Scan for the cell matching the given text and deliver its [X, Y] coordinate at center. 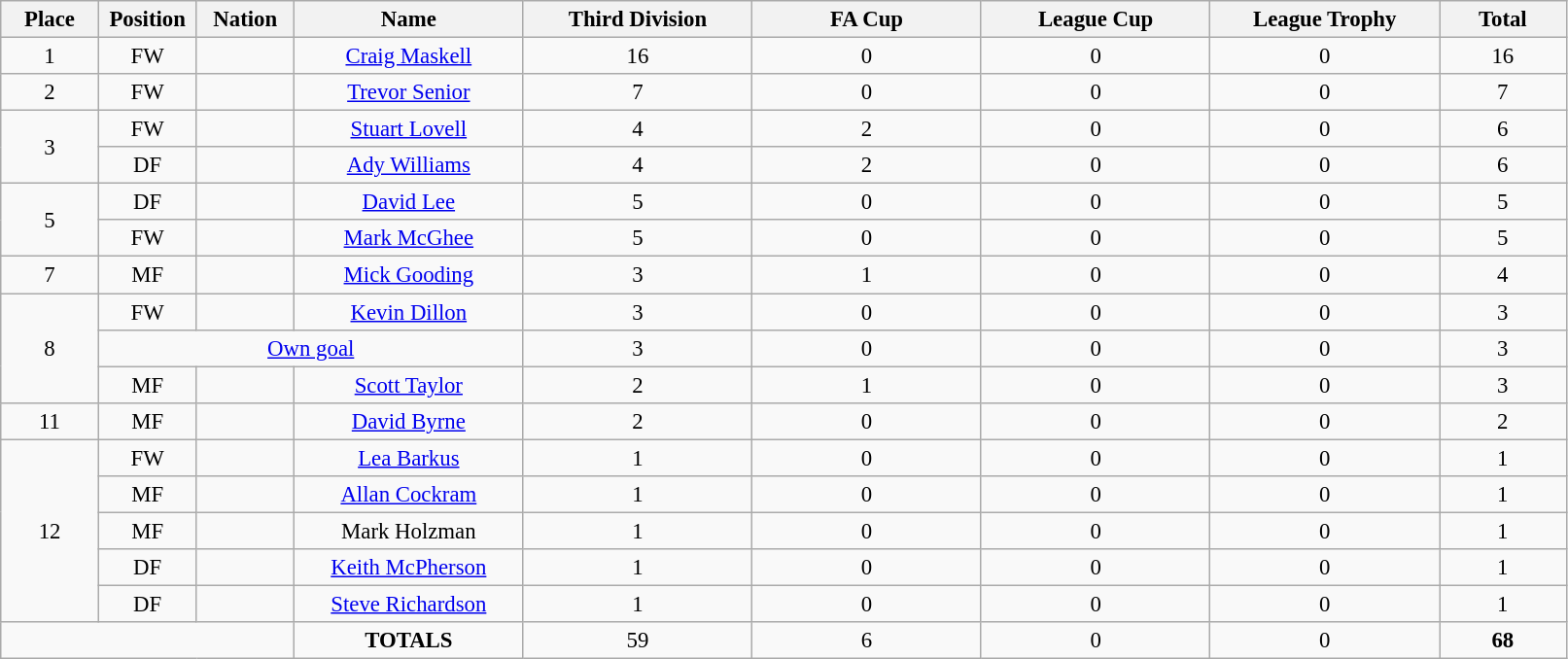
12 [51, 531]
Allan Cockram [409, 495]
FA Cup [867, 19]
Steve Richardson [409, 604]
Total [1503, 19]
League Cup [1096, 19]
David Lee [409, 202]
Keith McPherson [409, 568]
11 [51, 421]
Place [51, 19]
Kevin Dillon [409, 312]
Name [409, 19]
59 [638, 641]
David Byrne [409, 421]
Position [148, 19]
Scott Taylor [409, 385]
Stuart Lovell [409, 129]
Nation [245, 19]
Mark McGhee [409, 238]
Mick Gooding [409, 275]
8 [51, 348]
Ady Williams [409, 165]
Trevor Senior [409, 92]
Mark Holzman [409, 531]
Craig Maskell [409, 56]
68 [1503, 641]
TOTALS [409, 641]
Lea Barkus [409, 458]
League Trophy [1325, 19]
Own goal [311, 348]
Third Division [638, 19]
